Detect which cell encompasses the target text, then output its [x, y] center coordinate. 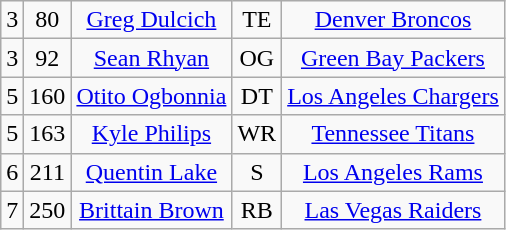
RB [257, 210]
Green Bay Packers [394, 58]
211 [48, 172]
Tennessee Titans [394, 134]
Los Angeles Chargers [394, 96]
6 [12, 172]
Otito Ogbonnia [152, 96]
DT [257, 96]
Kyle Philips [152, 134]
OG [257, 58]
Greg Dulcich [152, 20]
80 [48, 20]
250 [48, 210]
Brittain Brown [152, 210]
S [257, 172]
TE [257, 20]
Quentin Lake [152, 172]
Los Angeles Rams [394, 172]
160 [48, 96]
Las Vegas Raiders [394, 210]
Denver Broncos [394, 20]
WR [257, 134]
Sean Rhyan [152, 58]
7 [12, 210]
92 [48, 58]
163 [48, 134]
